Find where the given text appears and provide that cell's center as [X, Y] coordinate. 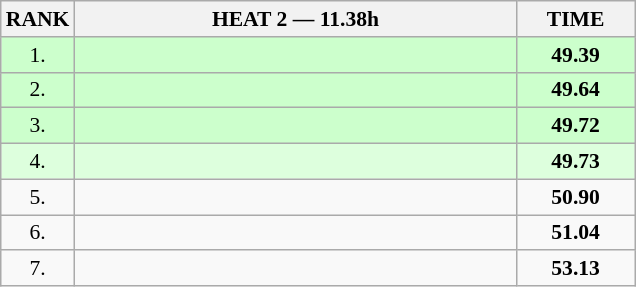
6. [38, 233]
49.72 [576, 126]
HEAT 2 — 11.38h [295, 19]
TIME [576, 19]
5. [38, 197]
53.13 [576, 269]
49.39 [576, 55]
49.73 [576, 162]
3. [38, 126]
4. [38, 162]
50.90 [576, 197]
RANK [38, 19]
51.04 [576, 233]
2. [38, 90]
49.64 [576, 90]
7. [38, 269]
1. [38, 55]
